Pinpoint the cell where the given text exists, returning its (x, y) midpoint coordinate. 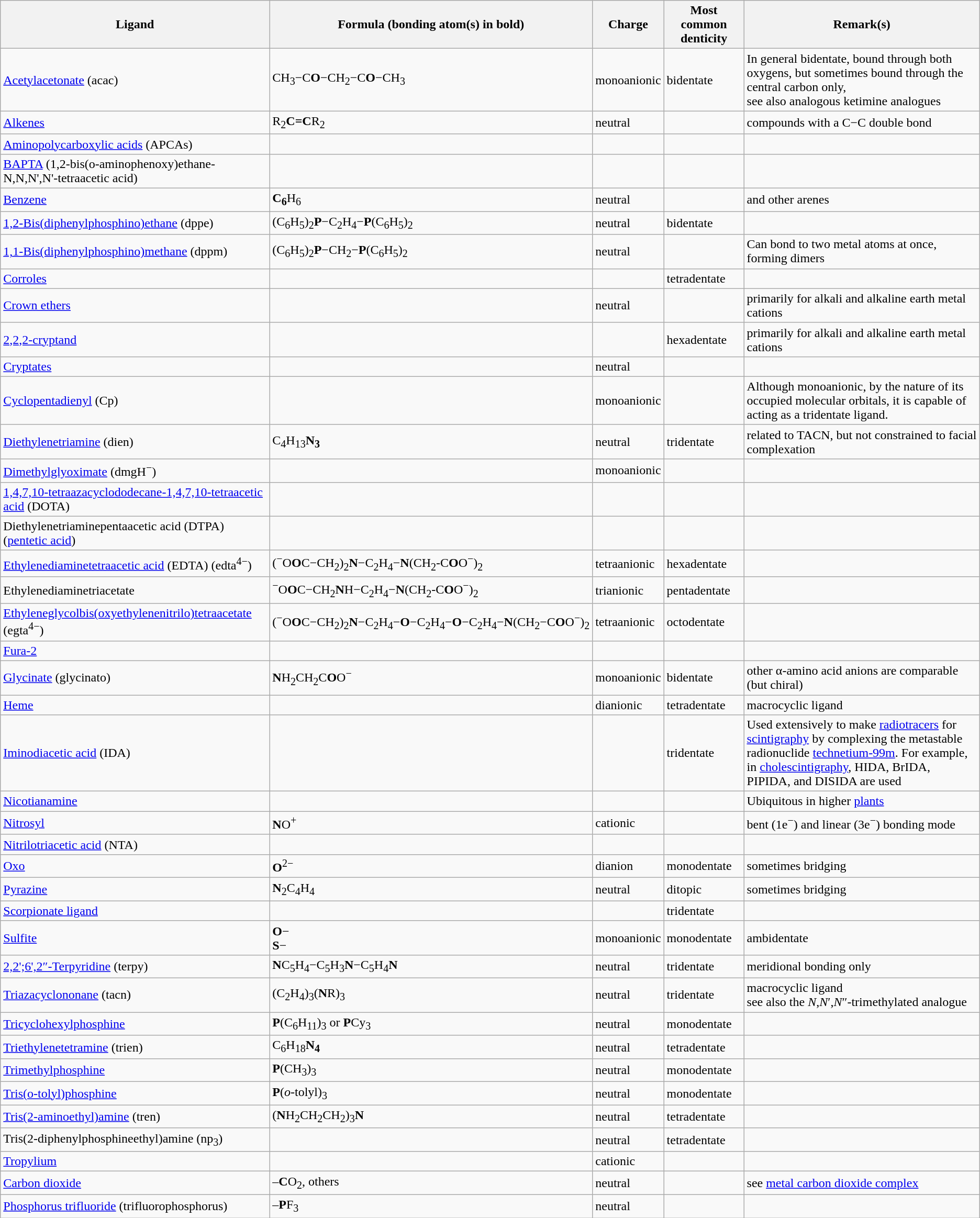
1,1-Bis(diphenylphosphino)methane (dppm) (135, 251)
Fura-2 (135, 651)
2,2,2-cryptand (135, 339)
Pyrazine (135, 889)
pentadentate (704, 590)
C4H13N3 (431, 442)
Trimethylphosphine (135, 1070)
Cryptates (135, 366)
Tris(2-aminoethyl)amine (tren) (135, 1116)
BAPTA (1,2-bis(o-aminophenoxy)ethane-N,N,N',N'-tetraacetic acid) (135, 171)
Charge (628, 25)
macrocyclic ligand (862, 705)
O2− (431, 866)
Carbon dioxide (135, 1183)
Most common denticity (704, 25)
Dimethylglyoximate (dmgH−) (135, 470)
Alkenes (135, 122)
Scorpionate ligand (135, 911)
Triethylenetetramine (trien) (135, 1047)
Aminopolycarboxylic acids (APCAs) (135, 144)
compounds with a C−C double bond (862, 122)
CH3−CO−CH2−CO−CH3 (431, 80)
Tris(2-diphenylphosphineethyl)amine (np3) (135, 1139)
R2C=CR2 (431, 122)
octodentate (704, 622)
(C6H5)2P−CH2−P(C6H5)2 (431, 251)
P(C6H11)3 or PCy3 (431, 1024)
Diethylenetriamine (dien) (135, 442)
2,2';6',2″-Terpyridine (terpy) (135, 966)
O−S− (431, 938)
Remark(s) (862, 25)
Ethylenediaminetetraacetic acid (EDTA) (edta4−) (135, 563)
Can bond to two metal atoms at once, forming dimers (862, 251)
Crown ethers (135, 306)
Heme (135, 705)
C6H18N4 (431, 1047)
(−OOC−CH2)2N−C2H4−O−C2H4−O−C2H4−N(CH2−COO−)2 (431, 622)
–CO2, others (431, 1183)
ditopic (704, 889)
1,2-Bis(diphenylphosphino)ethane (dppe) (135, 223)
dianion (628, 866)
Cyclopentadienyl (Cp) (135, 400)
1,4,7,10-tetraazacyclododecane-1,4,7,10-tetraacetic acid (DOTA) (135, 499)
Sulfite (135, 938)
P(o-tolyl)3 (431, 1093)
Ethylenediaminetriacetate (135, 590)
bent (1e−) and linear (3e−) bonding mode (862, 823)
Triazacyclononane (tacn) (135, 996)
Ubiquitous in higher plants (862, 801)
Corroles (135, 278)
Tricyclohexylphosphine (135, 1024)
NC5H4−C5H3N−C5H4N (431, 966)
(NH2CH2CH2)3N (431, 1116)
ambidentate (862, 938)
In general bidentate, bound through both oxygens, but sometimes bound through the central carbon only, see also analogous ketimine analogues (862, 80)
Ethyleneglycolbis(oxyethylenenitrilo)tetraacetate (egta4−) (135, 622)
Nicotianamine (135, 801)
C6H6 (431, 199)
Benzene (135, 199)
Formula (bonding atom(s) in bold) (431, 25)
Iminodiacetic acid (IDA) (135, 753)
−OOC−CH2NH−C2H4−N(CH2-COO−)2 (431, 590)
and other arenes (862, 199)
Acetylacetonate (acac) (135, 80)
macrocyclic ligand see also the N,N′,N″-trimethylated analogue (862, 996)
other α-amino acid anions are comparable (but chiral) (862, 677)
Nitrosyl (135, 823)
–PF3 (431, 1206)
NH2CH2COO− (431, 677)
(−OOC−CH2)2N−C2H4−N(CH2-COO−)2 (431, 563)
Nitrilotriacetic acid (NTA) (135, 844)
Oxo (135, 866)
(C2H4)3(NR)3 (431, 996)
Although monoanionic, by the nature of its occupied molecular orbitals, it is capable of acting as a tridentate ligand. (862, 400)
see metal carbon dioxide complex (862, 1183)
dianionic (628, 705)
Tris(o-tolyl)phosphine (135, 1093)
related to TACN, but not constrained to facial complexation (862, 442)
Phosphorus trifluoride (trifluorophosphorus) (135, 1206)
(C6H5)2P−C2H4−P(C6H5)2 (431, 223)
Ligand (135, 25)
Tropylium (135, 1161)
P(CH3)3 (431, 1070)
trianionic (628, 590)
N2C4H4 (431, 889)
NO+ (431, 823)
Diethylenetriaminepentaacetic acid (DTPA) (pentetic acid) (135, 533)
meridional bonding only (862, 966)
Glycinate (glycinato) (135, 677)
